Locate the cell with the specified text and output its [X, Y] center coordinate. 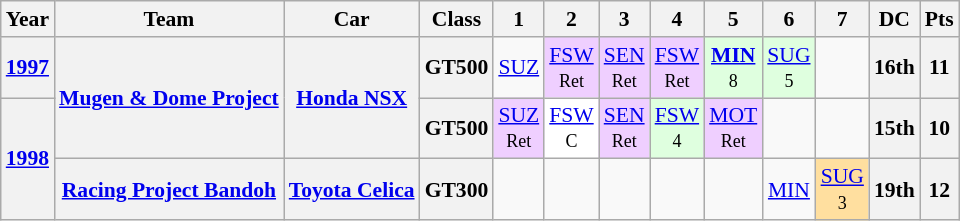
Mugen & Dome Project [169, 98]
FSW4 [678, 128]
GT300 [457, 190]
15th [894, 128]
SUG5 [788, 68]
FSWC [572, 128]
3 [624, 19]
MIN [788, 190]
MOTRet [733, 128]
SUZRet [518, 128]
19th [894, 190]
Team [169, 19]
SUG3 [842, 190]
4 [678, 19]
1 [518, 19]
SUZ [518, 68]
MIN8 [733, 68]
2 [572, 19]
Honda NSX [352, 98]
Pts [940, 19]
1997 [28, 68]
Class [457, 19]
Toyota Celica [352, 190]
1998 [28, 159]
16th [894, 68]
10 [940, 128]
Year [28, 19]
Racing Project Bandoh [169, 190]
6 [788, 19]
11 [940, 68]
7 [842, 19]
DC [894, 19]
Car [352, 19]
5 [733, 19]
12 [940, 190]
